Search for the cell housing the specified text and yield its (x, y) center coordinate. 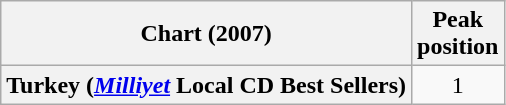
1 (458, 85)
Chart (2007) (206, 34)
Turkey (Milliyet Local CD Best Sellers) (206, 85)
Peakposition (458, 34)
